Search for the cell housing the specified text and yield its [X, Y] center coordinate. 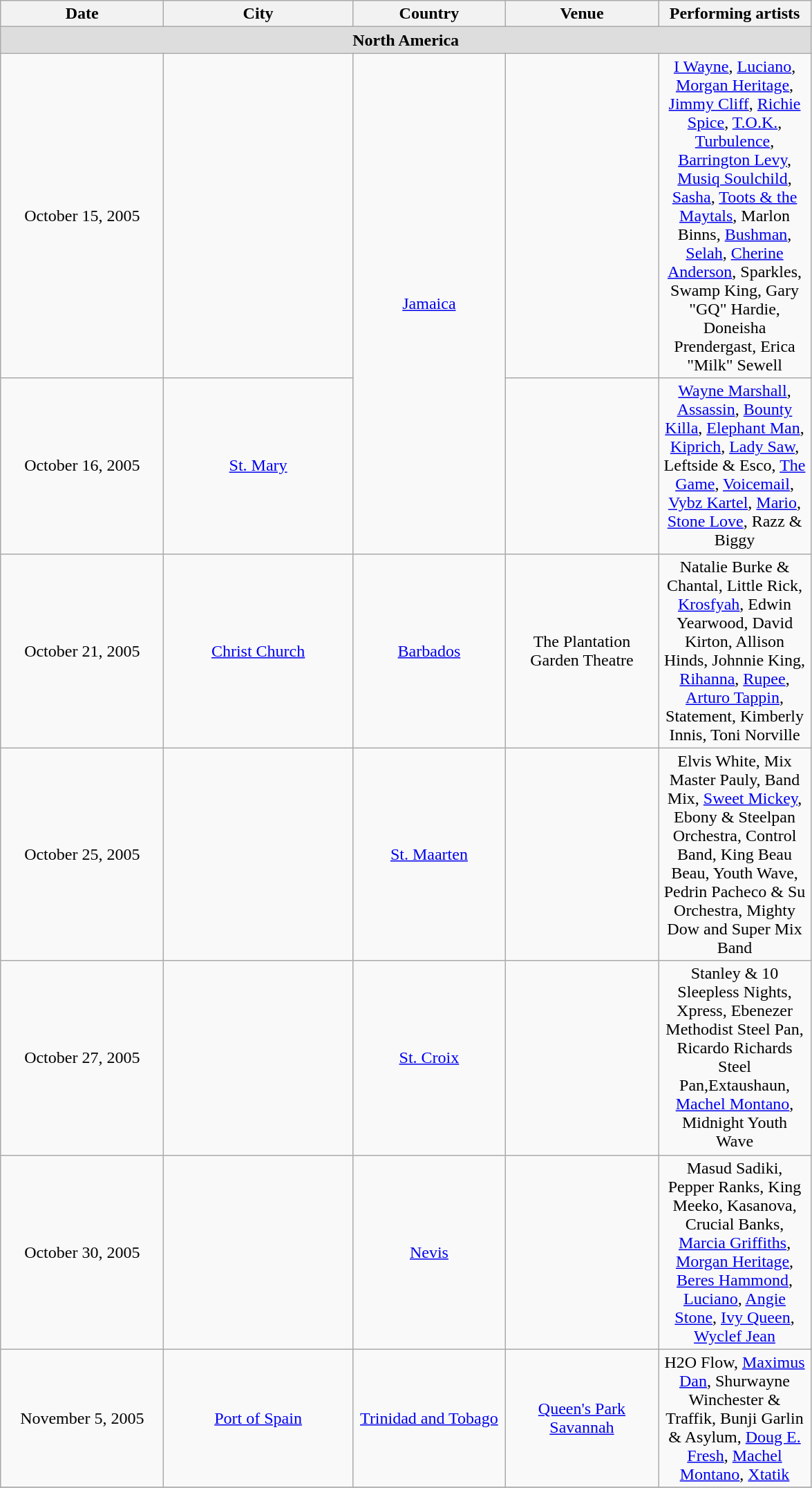
Stanley & 10 Sleepless Nights, Xpress, Ebenezer Methodist Steel Pan, Ricardo Richards Steel Pan,Extaushaun, Machel Montano, Midnight Youth Wave [734, 1057]
City [258, 14]
October 21, 2005 [82, 651]
Queen's Park Savannah [582, 1418]
St. Maarten [428, 854]
Barbados [428, 651]
Venue [582, 14]
H2O Flow, Maximus Dan, Shurwayne Winchester & Traffik, Bunji Garlin & Asylum, Doug E. Fresh, Machel Montano, Xtatik [734, 1418]
October 25, 2005 [82, 854]
Country [428, 14]
Port of Spain [258, 1418]
October 16, 2005 [82, 466]
November 5, 2005 [82, 1418]
Performing artists [734, 14]
Christ Church [258, 651]
Nevis [428, 1252]
Trinidad and Tobago [428, 1418]
St. Croix [428, 1057]
Date [82, 14]
St. Mary [258, 466]
Jamaica [428, 303]
October 15, 2005 [82, 216]
October 27, 2005 [82, 1057]
North America [406, 40]
October 30, 2005 [82, 1252]
The Plantation Garden Theatre [582, 651]
